Return the [X, Y] coordinate for the center point of the cell that contains the specified text.  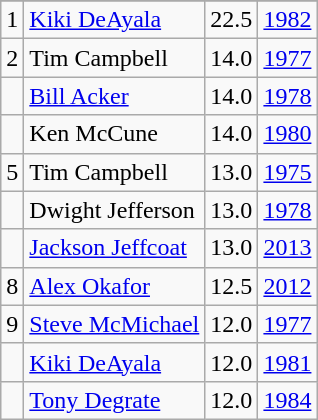
1 [12, 20]
5 [12, 172]
Ken McCune [114, 134]
8 [12, 286]
9 [12, 324]
Steve McMichael [114, 324]
22.5 [232, 20]
1984 [288, 400]
Jackson Jeffcoat [114, 248]
Tony Degrate [114, 400]
2013 [288, 248]
Bill Acker [114, 96]
2012 [288, 286]
Dwight Jefferson [114, 210]
1981 [288, 362]
Alex Okafor [114, 286]
1975 [288, 172]
2 [12, 58]
1980 [288, 134]
1982 [288, 20]
12.5 [232, 286]
